Determine the (X, Y) coordinate at the center of the cell enclosing the given text.  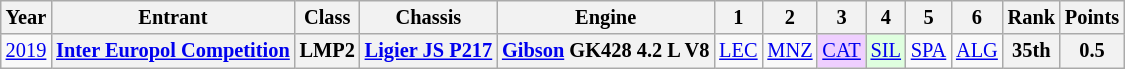
SIL (886, 51)
1 (738, 17)
Inter Europol Competition (172, 51)
Gibson GK428 4.2 L V8 (606, 51)
ALG (977, 51)
SPA (928, 51)
0.5 (1092, 51)
Ligier JS P217 (428, 51)
2019 (26, 51)
CAT (841, 51)
Class (328, 17)
Chassis (428, 17)
Rank (1032, 17)
5 (928, 17)
4 (886, 17)
Year (26, 17)
Points (1092, 17)
Engine (606, 17)
35th (1032, 51)
LMP2 (328, 51)
Entrant (172, 17)
LEC (738, 51)
MNZ (790, 51)
3 (841, 17)
2 (790, 17)
6 (977, 17)
